Provide the [x, y] coordinate of the cell's center where the given text is located.  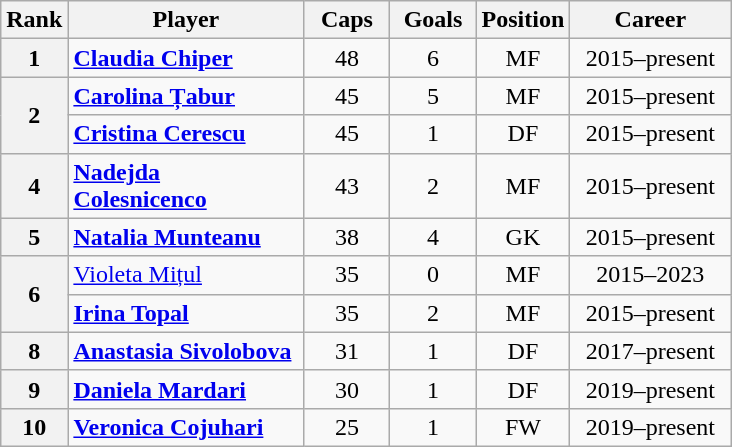
0 [433, 275]
Rank [34, 20]
Career [650, 20]
43 [347, 186]
25 [347, 427]
Claudia Chiper [186, 58]
Anastasia Sivolobova [186, 351]
38 [347, 237]
Nadejda Colesnicenco [186, 186]
31 [347, 351]
Position [523, 20]
Caps [347, 20]
Player [186, 20]
30 [347, 389]
Cristina Cerescu [186, 134]
Goals [433, 20]
9 [34, 389]
Violeta Mițul [186, 275]
FW [523, 427]
48 [347, 58]
10 [34, 427]
2015–2023 [650, 275]
8 [34, 351]
Irina Topal [186, 313]
Daniela Mardari [186, 389]
2017–present [650, 351]
Natalia Munteanu [186, 237]
Carolina Țabur [186, 96]
GK [523, 237]
Veronica Cojuhari [186, 427]
